Return the (X, Y) coordinate for the center point of the cell that contains the specified text.  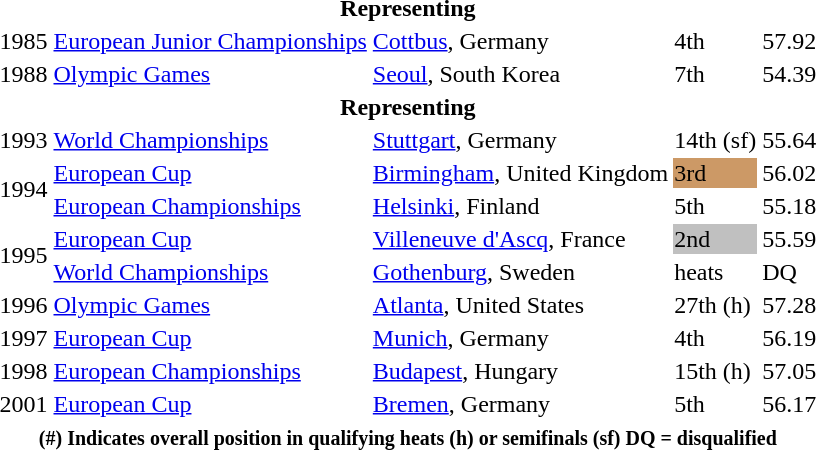
Bremen, Germany (520, 404)
Birmingham, United Kingdom (520, 173)
Helsinki, Finland (520, 206)
Villeneuve d'Ascq, France (520, 239)
Stuttgart, Germany (520, 140)
Munich, Germany (520, 338)
Seoul, South Korea (520, 74)
15th (h) (716, 371)
Atlanta, United States (520, 305)
Budapest, Hungary (520, 371)
14th (sf) (716, 140)
27th (h) (716, 305)
Cottbus, Germany (520, 41)
Gothenburg, Sweden (520, 272)
3rd (716, 173)
European Junior Championships (210, 41)
heats (716, 272)
7th (716, 74)
2nd (716, 239)
